Determine the (X, Y) coordinate at the center of the cell enclosing the given text.  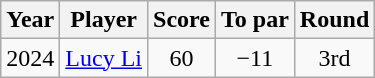
Player (104, 20)
Year (30, 20)
To par (254, 20)
60 (182, 58)
Round (334, 20)
Score (182, 20)
3rd (334, 58)
Lucy Li (104, 58)
2024 (30, 58)
−11 (254, 58)
